Capture the cell that displays the provided text and extract its (x, y) central coordinate. 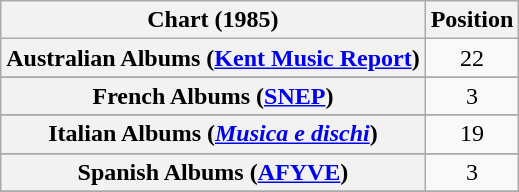
Position (472, 20)
22 (472, 58)
French Albums (SNEP) (213, 96)
Italian Albums (Musica e dischi) (213, 134)
Spanish Albums (AFYVE) (213, 172)
Australian Albums (Kent Music Report) (213, 58)
19 (472, 134)
Chart (1985) (213, 20)
